Return the [x, y] coordinate for the center point of the cell that contains the specified text.  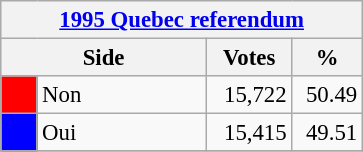
% [328, 58]
15,415 [249, 133]
Oui [122, 133]
49.51 [328, 133]
1995 Quebec referendum [182, 20]
50.49 [328, 95]
Votes [249, 58]
Side [104, 58]
15,722 [249, 95]
Non [122, 95]
